Search for the cell housing the specified text and yield its (X, Y) center coordinate. 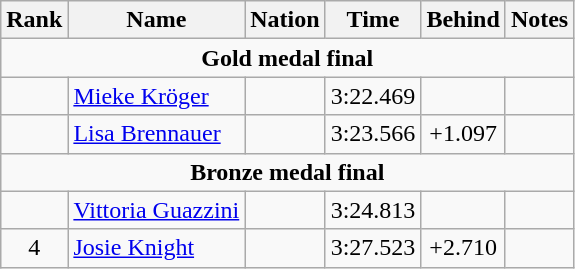
+2.710 (463, 248)
Vittoria Guazzini (156, 210)
Gold medal final (288, 58)
Lisa Brennauer (156, 134)
Bronze medal final (288, 172)
Notes (539, 20)
Time (373, 20)
3:27.523 (373, 248)
Behind (463, 20)
3:24.813 (373, 210)
3:23.566 (373, 134)
Nation (285, 20)
Mieke Kröger (156, 96)
Josie Knight (156, 248)
3:22.469 (373, 96)
Name (156, 20)
+1.097 (463, 134)
4 (34, 248)
Rank (34, 20)
